Find where the given text appears and provide that cell's center as [X, Y] coordinate. 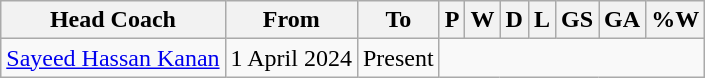
D [514, 20]
To [398, 20]
1 April 2024 [291, 58]
From [291, 20]
Sayeed Hassan Kanan [113, 58]
P [452, 20]
Present [398, 58]
%W [676, 20]
L [542, 20]
W [482, 20]
Head Coach [113, 20]
GS [576, 20]
GA [622, 20]
